Pinpoint the cell where the given text exists, returning its (X, Y) midpoint coordinate. 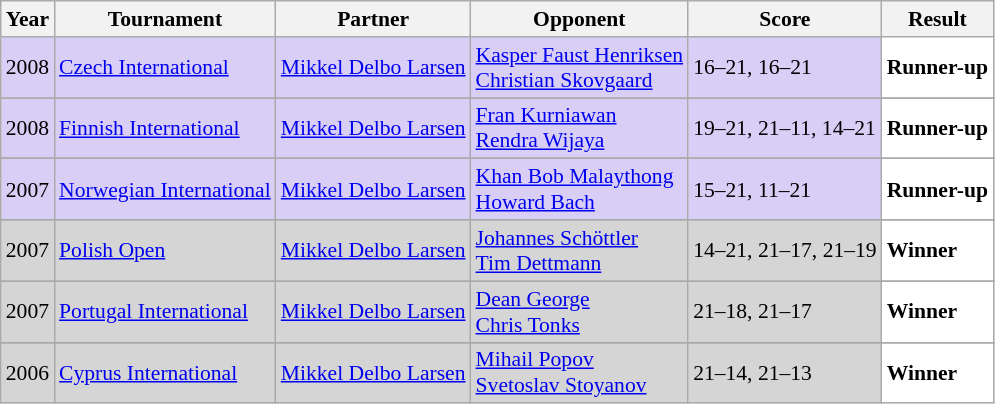
19–21, 21–11, 14–21 (785, 128)
Result (938, 19)
Czech International (165, 68)
Opponent (580, 19)
21–14, 21–13 (785, 372)
Polish Open (165, 250)
Khan Bob Malaythong Howard Bach (580, 190)
15–21, 11–21 (785, 190)
Score (785, 19)
Dean George Chris Tonks (580, 312)
Fran Kurniawan Rendra Wijaya (580, 128)
2006 (28, 372)
21–18, 21–17 (785, 312)
16–21, 16–21 (785, 68)
Finnish International (165, 128)
Cyprus International (165, 372)
Tournament (165, 19)
Partner (374, 19)
Year (28, 19)
Kasper Faust Henriksen Christian Skovgaard (580, 68)
Johannes Schöttler Tim Dettmann (580, 250)
Portugal International (165, 312)
Norwegian International (165, 190)
Mihail Popov Svetoslav Stoyanov (580, 372)
14–21, 21–17, 21–19 (785, 250)
